Determine the (x, y) coordinate at the center of the cell enclosing the given text.  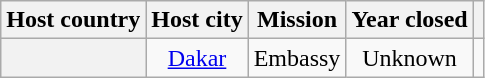
Dakar (197, 58)
Year closed (410, 20)
Host city (197, 20)
Host country (74, 20)
Embassy (297, 58)
Unknown (410, 58)
Mission (297, 20)
